Find where the given text appears and provide that cell's center as (X, Y) coordinate. 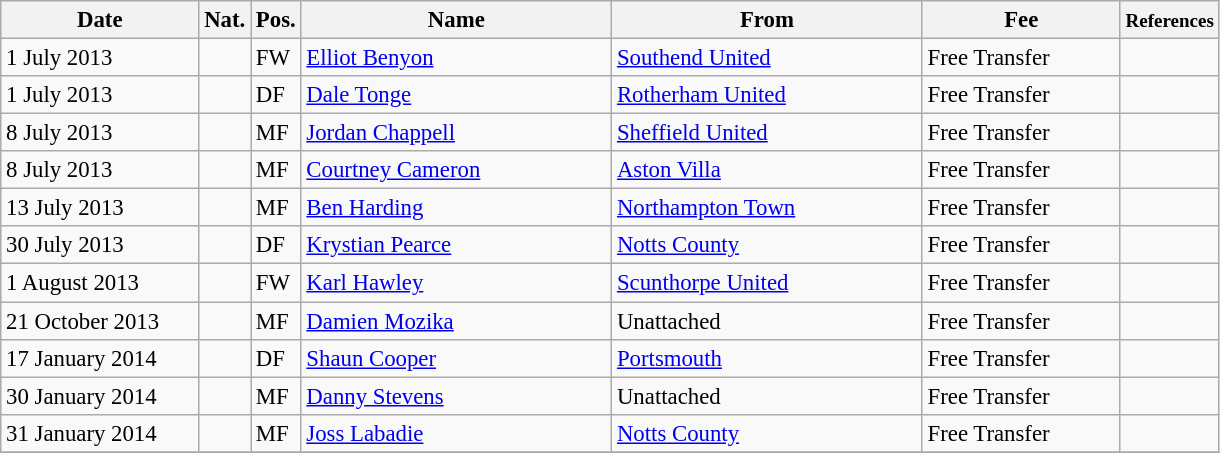
Jordan Chappell (456, 133)
Shaun Cooper (456, 358)
Krystian Pearce (456, 245)
Sheffield United (768, 133)
Joss Labadie (456, 433)
30 July 2013 (100, 245)
References (1170, 20)
21 October 2013 (100, 321)
Rotherham United (768, 95)
From (768, 20)
Northampton Town (768, 208)
Scunthorpe United (768, 283)
31 January 2014 (100, 433)
Damien Mozika (456, 321)
Ben Harding (456, 208)
Karl Hawley (456, 283)
13 July 2013 (100, 208)
Danny Stevens (456, 396)
30 January 2014 (100, 396)
Dale Tonge (456, 95)
Fee (1021, 20)
Southend United (768, 58)
17 January 2014 (100, 358)
Courtney Cameron (456, 170)
Pos. (276, 20)
Nat. (225, 20)
Aston Villa (768, 170)
Date (100, 20)
Portsmouth (768, 358)
Name (456, 20)
1 August 2013 (100, 283)
Elliot Benyon (456, 58)
